Pinpoint the cell where the given text exists, returning its [x, y] midpoint coordinate. 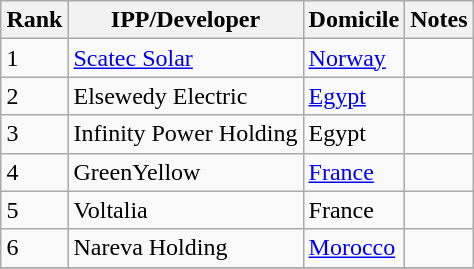
6 [34, 248]
Scatec Solar [186, 58]
1 [34, 58]
Notes [439, 20]
5 [34, 210]
Rank [34, 20]
Elsewedy Electric [186, 96]
Infinity Power Holding [186, 134]
Morocco [354, 248]
Nareva Holding [186, 248]
IPP/Developer [186, 20]
Domicile [354, 20]
GreenYellow [186, 172]
2 [34, 96]
Norway [354, 58]
3 [34, 134]
4 [34, 172]
Voltalia [186, 210]
